Detect which cell encompasses the target text, then output its [x, y] center coordinate. 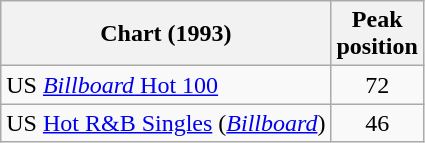
46 [377, 123]
US Hot R&B Singles (Billboard) [166, 123]
72 [377, 85]
Chart (1993) [166, 34]
US Billboard Hot 100 [166, 85]
Peakposition [377, 34]
